Return [x, y] of the center of cell containing provided text 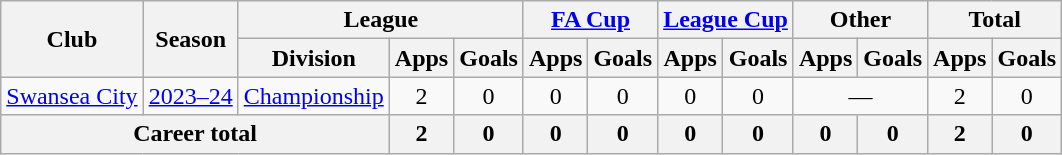
Championship [314, 96]
Total [995, 20]
FA Cup [590, 20]
Career total [196, 134]
— [860, 96]
Swansea City [72, 96]
Season [190, 39]
2023–24 [190, 96]
League [380, 20]
League Cup [726, 20]
Club [72, 39]
Other [860, 20]
Division [314, 58]
